Output the (x, y) coordinate of the center of the cell containing the given text.  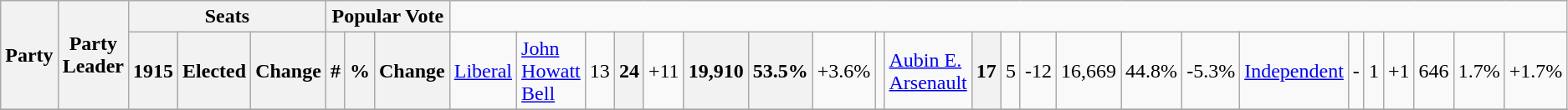
# (335, 71)
Popular Vote (387, 17)
% (360, 71)
1.7% (1479, 71)
5 (1011, 71)
19,910 (716, 71)
1 (1374, 71)
17 (986, 71)
1915 (152, 71)
Independent (1294, 71)
Party (29, 55)
+11 (664, 71)
Party Leader (93, 55)
-12 (1038, 71)
Seats (227, 17)
John Howatt Bell (551, 71)
Liberal (483, 71)
+3.6% (843, 71)
16,669 (1088, 71)
Aubin E. Arsenault (928, 71)
+1 (1399, 71)
13 (599, 71)
Elected (214, 71)
53.5% (780, 71)
44.8% (1151, 71)
-5.3% (1212, 71)
24 (629, 71)
646 (1434, 71)
- (1355, 71)
+1.7% (1536, 71)
